Locate the cell with the specified text and output its (X, Y) center coordinate. 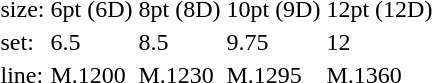
8.5 (180, 42)
6.5 (92, 42)
9.75 (274, 42)
